Detect which cell encompasses the target text, then output its [x, y] center coordinate. 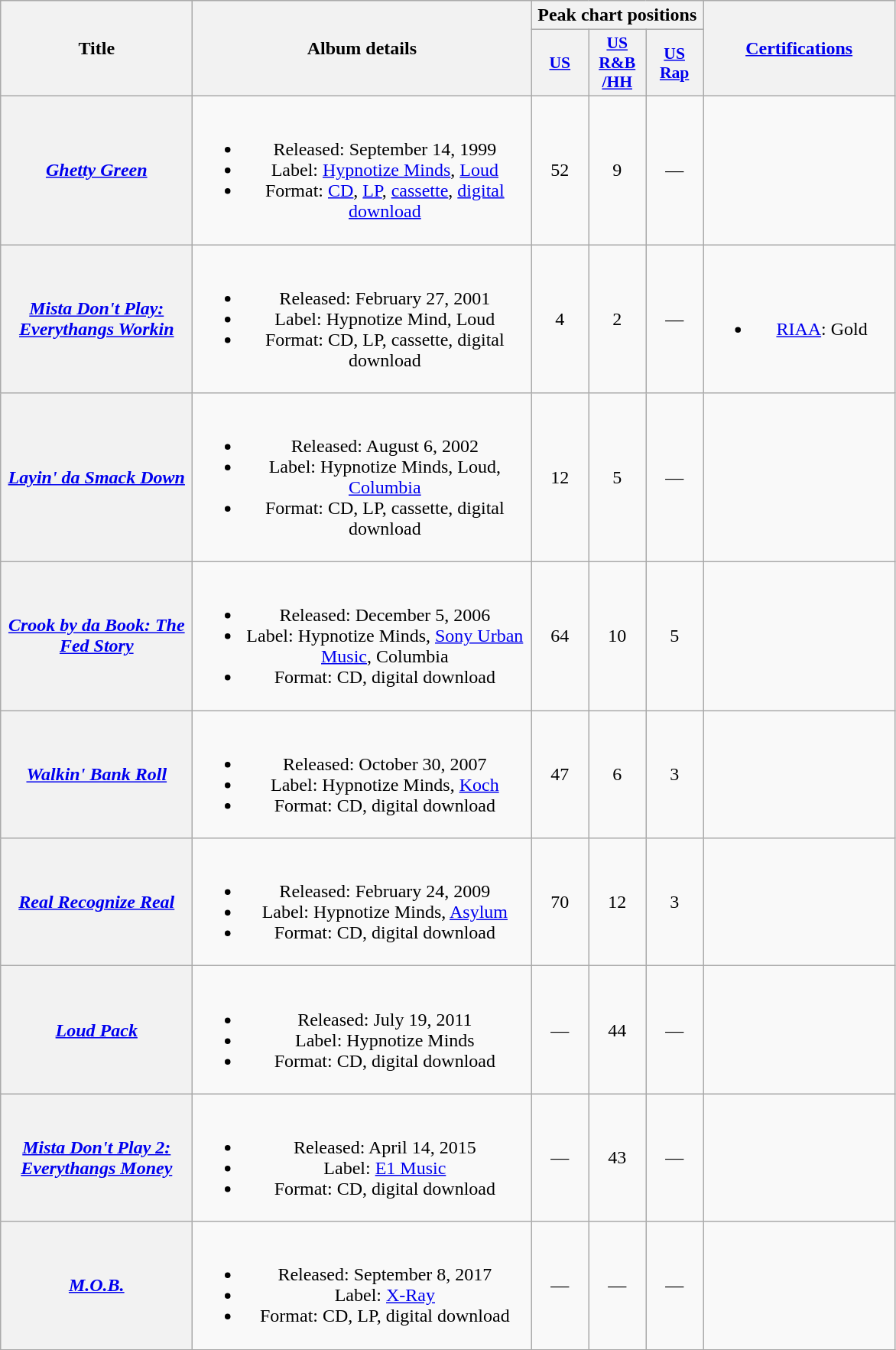
47 [560, 774]
Released: September 8, 2017Label: X-RayFormat: CD, LP, digital download [362, 1285]
Peak chart positions [618, 15]
Walkin' Bank Roll [96, 774]
9 [618, 170]
43 [618, 1158]
Released: February 27, 2001Label: Hypnotize Mind, LoudFormat: CD, LP, cassette, digital download [362, 319]
Released: April 14, 2015Label: E1 MusicFormat: CD, digital download [362, 1158]
Title [96, 49]
70 [560, 903]
Certifications [800, 49]
Released: August 6, 2002Label: Hypnotize Minds, Loud, ColumbiaFormat: CD, LP, cassette, digital download [362, 477]
Released: July 19, 2011Label: Hypnotize MindsFormat: CD, digital download [362, 1030]
64 [560, 636]
US [560, 63]
Layin' da Smack Down [96, 477]
52 [560, 170]
US Rap [674, 63]
Ghetty Green [96, 170]
Mista Don't Play: Everythangs Workin [96, 319]
10 [618, 636]
M.O.B. [96, 1285]
Real Recognize Real [96, 903]
Loud Pack [96, 1030]
Released: October 30, 2007Label: Hypnotize Minds, KochFormat: CD, digital download [362, 774]
6 [618, 774]
RIAA: Gold [800, 319]
2 [618, 319]
44 [618, 1030]
4 [560, 319]
USR&B/HH [618, 63]
Crook by da Book: The Fed Story [96, 636]
Released: September 14, 1999Label: Hypnotize Minds, LoudFormat: CD, LP, cassette, digital download [362, 170]
Released: December 5, 2006Label: Hypnotize Minds, Sony Urban Music, ColumbiaFormat: CD, digital download [362, 636]
Released: February 24, 2009Label: Hypnotize Minds, AsylumFormat: CD, digital download [362, 903]
Mista Don't Play 2: Everythangs Money [96, 1158]
Album details [362, 49]
